Return the [x, y] coordinate for the center point of the cell that contains the specified text.  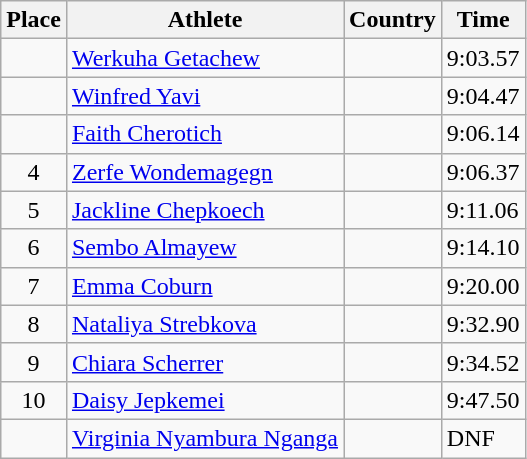
9:47.50 [483, 400]
Jackline Chepkoech [204, 210]
Athlete [204, 20]
9:04.47 [483, 96]
9:03.57 [483, 58]
9:06.14 [483, 134]
Daisy Jepkemei [204, 400]
Emma Coburn [204, 286]
9:11.06 [483, 210]
7 [34, 286]
9:34.52 [483, 362]
4 [34, 172]
Nataliya Strebkova [204, 324]
Winfred Yavi [204, 96]
Place [34, 20]
DNF [483, 438]
9:06.37 [483, 172]
6 [34, 248]
8 [34, 324]
9 [34, 362]
10 [34, 400]
Chiara Scherrer [204, 362]
9:14.10 [483, 248]
Faith Cherotich [204, 134]
Werkuha Getachew [204, 58]
Time [483, 20]
9:32.90 [483, 324]
9:20.00 [483, 286]
Zerfe Wondemagegn [204, 172]
Virginia Nyambura Nganga [204, 438]
Sembo Almayew [204, 248]
5 [34, 210]
Country [393, 20]
